Detect which cell encompasses the target text, then output its (x, y) center coordinate. 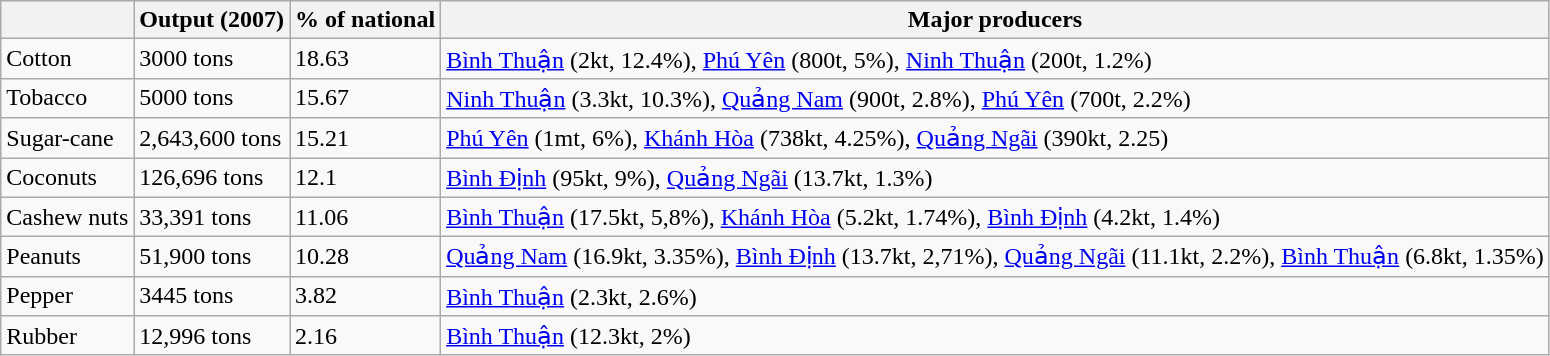
11.06 (366, 217)
Quảng Nam (16.9kt, 3.35%), Bình Định (13.7kt, 2,71%), Quảng Ngãi (11.1kt, 2.2%), Bình Thuận (6.8kt, 1.35%) (996, 257)
Bình Thuận (2kt, 12.4%), Phú Yên (800t, 5%), Ninh Thuận (200t, 1.2%) (996, 59)
Rubber (68, 336)
12,996 tons (212, 336)
Bình Thuận (2.3kt, 2.6%) (996, 296)
% of national (366, 20)
3445 tons (212, 296)
3000 tons (212, 59)
Pepper (68, 296)
Output (2007) (212, 20)
10.28 (366, 257)
Tobacco (68, 98)
2,643,600 tons (212, 138)
15.21 (366, 138)
Bình Định (95kt, 9%), Quảng Ngãi (13.7kt, 1.3%) (996, 178)
Ninh Thuận (3.3kt, 10.3%), Quảng Nam (900t, 2.8%), Phú Yên (700t, 2.2%) (996, 98)
33,391 tons (212, 217)
51,900 tons (212, 257)
2.16 (366, 336)
Cotton (68, 59)
3.82 (366, 296)
12.1 (366, 178)
Bình Thuận (17.5kt, 5,8%), Khánh Hòa (5.2kt, 1.74%), Bình Định (4.2kt, 1.4%) (996, 217)
15.67 (366, 98)
Peanuts (68, 257)
126,696 tons (212, 178)
Coconuts (68, 178)
Cashew nuts (68, 217)
Sugar-cane (68, 138)
5000 tons (212, 98)
Bình Thuận (12.3kt, 2%) (996, 336)
Major producers (996, 20)
18.63 (366, 59)
Phú Yên (1mt, 6%), Khánh Hòa (738kt, 4.25%), Quảng Ngãi (390kt, 2.25) (996, 138)
